Search for the cell housing the specified text and yield its (X, Y) center coordinate. 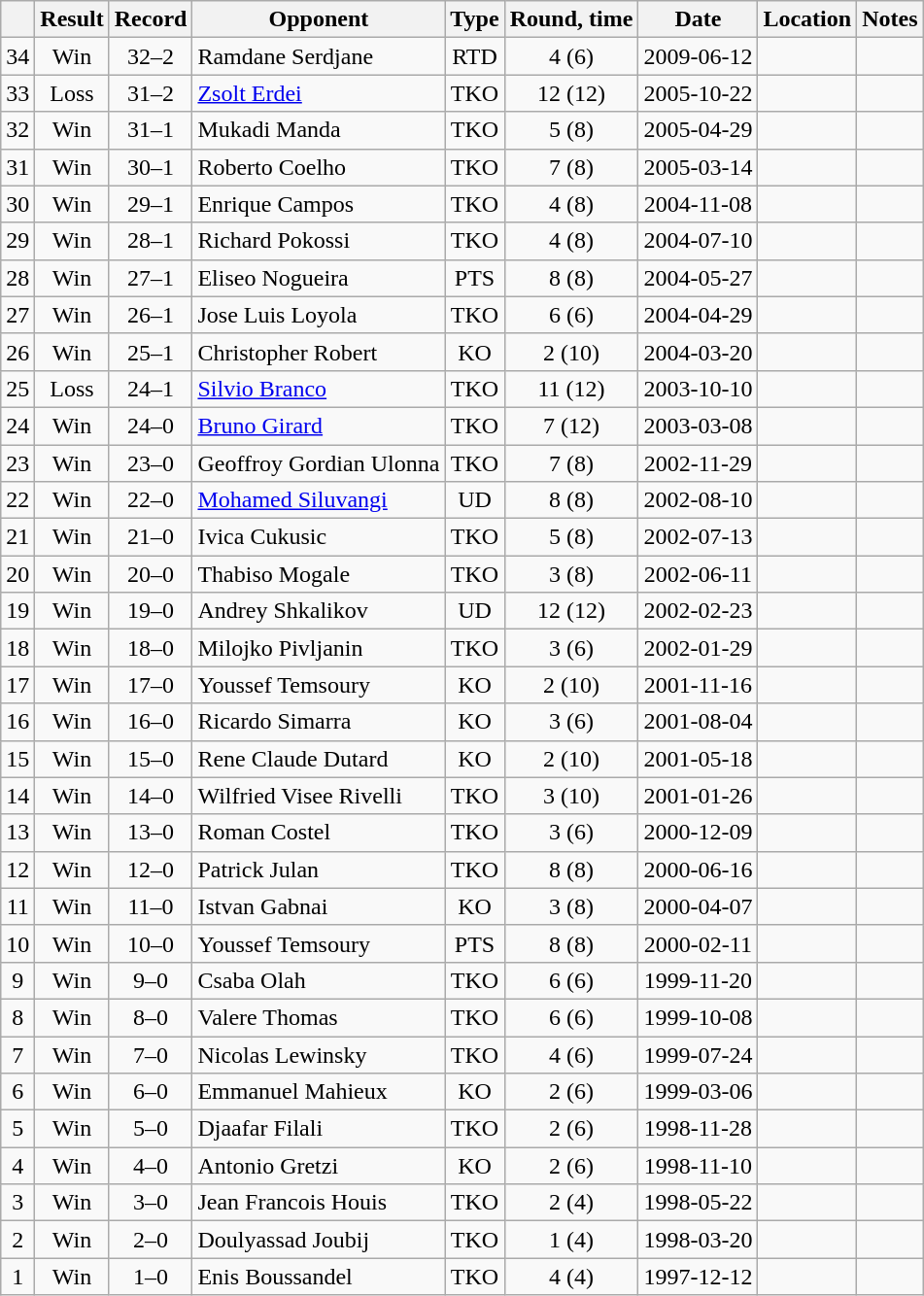
21 (17, 537)
3–0 (151, 1203)
2004-05-27 (698, 278)
2 (4) (571, 1203)
26–1 (151, 315)
1998-03-20 (698, 1240)
15–0 (151, 759)
27 (17, 315)
2001-05-18 (698, 759)
32 (17, 130)
8–0 (151, 1017)
Round, time (571, 19)
Record (151, 19)
2002-11-29 (698, 463)
Christopher Robert (319, 352)
Ricardo Simarra (319, 722)
2002-07-13 (698, 537)
Valere Thomas (319, 1017)
3 (10) (571, 796)
12 (17, 870)
1999-10-08 (698, 1017)
Bruno Girard (319, 426)
Djaafar Filali (319, 1129)
21–0 (151, 537)
1999-11-20 (698, 980)
8 (17, 1017)
20 (17, 574)
Silvio Branco (319, 389)
2001-01-26 (698, 796)
7 (17, 1054)
14 (17, 796)
20–0 (151, 574)
16 (17, 722)
Richard Pokossi (319, 241)
17 (17, 685)
29 (17, 241)
11 (12) (571, 389)
24 (17, 426)
22–0 (151, 500)
22 (17, 500)
Patrick Julan (319, 870)
2005-04-29 (698, 130)
4–0 (151, 1166)
Roberto Coelho (319, 167)
Andrey Shkalikov (319, 611)
19 (17, 611)
Ramdane Serdjane (319, 56)
1998-05-22 (698, 1203)
18 (17, 648)
Zsolt Erdei (319, 93)
19–0 (151, 611)
2001-11-16 (698, 685)
34 (17, 56)
27–1 (151, 278)
2002-08-10 (698, 500)
1998-11-28 (698, 1129)
2004-03-20 (698, 352)
28 (17, 278)
5–0 (151, 1129)
7–0 (151, 1054)
2009-06-12 (698, 56)
Ivica Cukusic (319, 537)
Mukadi Manda (319, 130)
Type (474, 19)
1999-03-06 (698, 1092)
24–0 (151, 426)
4 (4) (571, 1277)
6–0 (151, 1092)
25 (17, 389)
14–0 (151, 796)
Rene Claude Dutard (319, 759)
2000-04-07 (698, 906)
30–1 (151, 167)
2 (17, 1240)
Jean Francois Houis (319, 1203)
Eliseo Nogueira (319, 278)
26 (17, 352)
2001-08-04 (698, 722)
30 (17, 204)
7 (12) (571, 426)
16–0 (151, 722)
Result (72, 19)
Thabiso Mogale (319, 574)
Wilfried Visee Rivelli (319, 796)
2002-06-11 (698, 574)
24–1 (151, 389)
2000-06-16 (698, 870)
11 (17, 906)
10–0 (151, 943)
6 (17, 1092)
32–2 (151, 56)
Mohamed Siluvangi (319, 500)
1–0 (151, 1277)
2004-11-08 (698, 204)
33 (17, 93)
23–0 (151, 463)
2002-02-23 (698, 611)
Antonio Gretzi (319, 1166)
2002-01-29 (698, 648)
5 (17, 1129)
1998-11-10 (698, 1166)
31–1 (151, 130)
Emmanuel Mahieux (319, 1092)
9–0 (151, 980)
13 (17, 833)
Jose Luis Loyola (319, 315)
3 (17, 1203)
15 (17, 759)
1 (4) (571, 1240)
2–0 (151, 1240)
23 (17, 463)
25–1 (151, 352)
31–2 (151, 93)
1999-07-24 (698, 1054)
2003-03-08 (698, 426)
Geoffroy Gordian Ulonna (319, 463)
29–1 (151, 204)
2004-04-29 (698, 315)
17–0 (151, 685)
Enis Boussandel (319, 1277)
2000-12-09 (698, 833)
13–0 (151, 833)
9 (17, 980)
2005-03-14 (698, 167)
Location (807, 19)
2000-02-11 (698, 943)
Notes (890, 19)
31 (17, 167)
Istvan Gabnai (319, 906)
2004-07-10 (698, 241)
Date (698, 19)
28–1 (151, 241)
4 (17, 1166)
1997-12-12 (698, 1277)
10 (17, 943)
Nicolas Lewinsky (319, 1054)
Enrique Campos (319, 204)
Doulyassad Joubij (319, 1240)
RTD (474, 56)
1 (17, 1277)
Csaba Olah (319, 980)
18–0 (151, 648)
2003-10-10 (698, 389)
Roman Costel (319, 833)
Milojko Pivljanin (319, 648)
2005-10-22 (698, 93)
11–0 (151, 906)
12–0 (151, 870)
Opponent (319, 19)
